Identify which cell holds the provided text, then report its (X, Y) central coordinate. 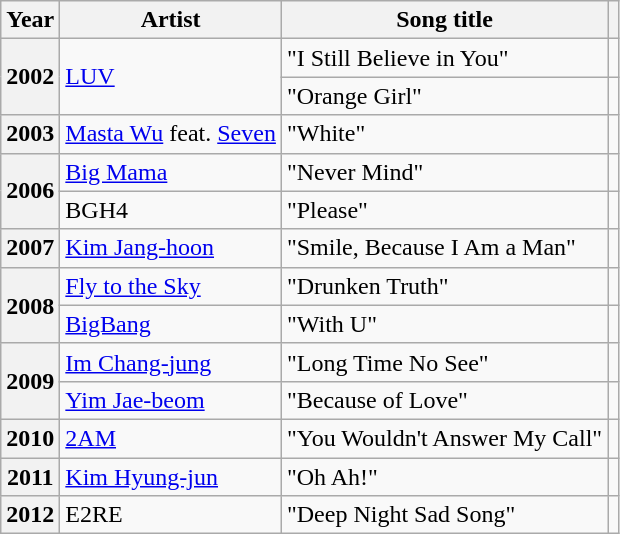
LUV (171, 77)
"Orange Girl" (444, 96)
Kim Hyung-jun (171, 477)
2003 (30, 134)
2002 (30, 77)
"Oh Ah!" (444, 477)
"I Still Believe in You" (444, 58)
"Because of Love" (444, 400)
Fly to the Sky (171, 286)
"With U" (444, 324)
"White" (444, 134)
2006 (30, 191)
"Deep Night Sad Song" (444, 515)
Kim Jang-hoon (171, 248)
2008 (30, 305)
Yim Jae-beom (171, 400)
Artist (171, 20)
BGH4 (171, 210)
E2RE (171, 515)
Song title (444, 20)
Year (30, 20)
"Smile, Because I Am a Man" (444, 248)
2010 (30, 438)
2007 (30, 248)
"Please" (444, 210)
2AM (171, 438)
2009 (30, 381)
Masta Wu feat. Seven (171, 134)
2011 (30, 477)
2012 (30, 515)
BigBang (171, 324)
Im Chang-jung (171, 362)
"You Wouldn't Answer My Call" (444, 438)
"Never Mind" (444, 172)
"Drunken Truth" (444, 286)
Big Mama (171, 172)
"Long Time No See" (444, 362)
